Return (X, Y) of the center of cell containing provided text 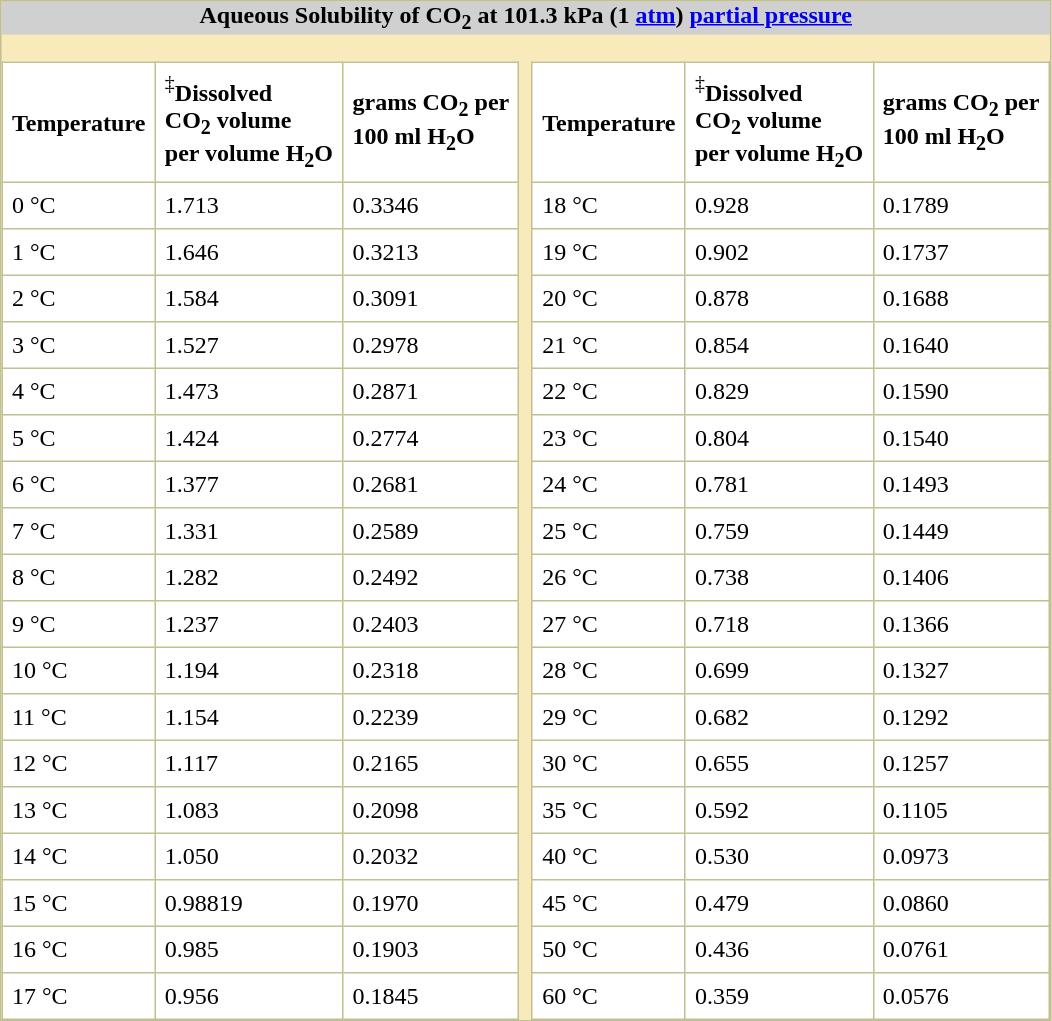
0.1406 (961, 577)
0.479 (779, 903)
9 °C (78, 624)
2 °C (78, 298)
0.98819 (249, 903)
0.592 (779, 810)
0.2871 (431, 391)
1.083 (249, 810)
13 °C (78, 810)
18 °C (608, 205)
0.3213 (431, 252)
0.804 (779, 438)
0.2492 (431, 577)
35 °C (608, 810)
1.282 (249, 577)
0.1257 (961, 763)
0.2978 (431, 345)
3 °C (78, 345)
0.718 (779, 624)
0.781 (779, 484)
0.2165 (431, 763)
0.1789 (961, 205)
0.902 (779, 252)
0.1493 (961, 484)
1.584 (249, 298)
0.928 (779, 205)
4 °C (78, 391)
0.1366 (961, 624)
25 °C (608, 531)
1.527 (249, 345)
29 °C (608, 717)
1.154 (249, 717)
19 °C (608, 252)
0 °C (78, 205)
0.1292 (961, 717)
11 °C (78, 717)
1.377 (249, 484)
6 °C (78, 484)
0.1903 (431, 949)
0.0761 (961, 949)
40 °C (608, 856)
17 °C (78, 996)
0.1449 (961, 531)
30 °C (608, 763)
0.0860 (961, 903)
0.829 (779, 391)
0.759 (779, 531)
1 °C (78, 252)
0.1590 (961, 391)
1.473 (249, 391)
0.682 (779, 717)
1.237 (249, 624)
28 °C (608, 670)
27 °C (608, 624)
0.699 (779, 670)
22 °C (608, 391)
0.854 (779, 345)
0.1845 (431, 996)
0.1327 (961, 670)
0.1737 (961, 252)
0.2318 (431, 670)
0.985 (249, 949)
0.2403 (431, 624)
0.1688 (961, 298)
45 °C (608, 903)
0.0576 (961, 996)
0.1105 (961, 810)
0.436 (779, 949)
20 °C (608, 298)
0.2098 (431, 810)
0.3346 (431, 205)
0.2681 (431, 484)
0.1640 (961, 345)
26 °C (608, 577)
0.0973 (961, 856)
8 °C (78, 577)
0.956 (249, 996)
0.878 (779, 298)
50 °C (608, 949)
1.050 (249, 856)
Aqueous Solubility of CO2 at 101.3 kPa (1 atm) partial pressure (526, 18)
15 °C (78, 903)
10 °C (78, 670)
23 °C (608, 438)
0.738 (779, 577)
0.2239 (431, 717)
0.1540 (961, 438)
60 °C (608, 996)
0.2774 (431, 438)
0.1970 (431, 903)
0.359 (779, 996)
0.655 (779, 763)
1.646 (249, 252)
1.117 (249, 763)
7 °C (78, 531)
1.331 (249, 531)
12 °C (78, 763)
1.424 (249, 438)
0.530 (779, 856)
1.713 (249, 205)
0.3091 (431, 298)
0.2589 (431, 531)
0.2032 (431, 856)
24 °C (608, 484)
14 °C (78, 856)
1.194 (249, 670)
16 °C (78, 949)
5 °C (78, 438)
21 °C (608, 345)
